Find where the given text appears and provide that cell's center as [X, Y] coordinate. 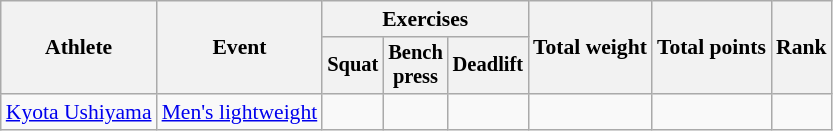
Exercises [425, 19]
Event [240, 48]
Kyota Ushiyama [79, 112]
Men's lightweight [240, 112]
Benchpress [415, 66]
Squat [352, 66]
Athlete [79, 48]
Rank [802, 48]
Deadlift [488, 66]
Total points [712, 48]
Total weight [590, 48]
